Capture the cell that displays the provided text and extract its (x, y) central coordinate. 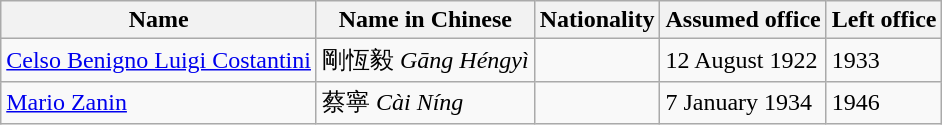
蔡寧 Cài Níng (425, 102)
Nationality (597, 20)
Celso Benigno Luigi Costantini (159, 60)
Name (159, 20)
Mario Zanin (159, 102)
Name in Chinese (425, 20)
Assumed office (743, 20)
1933 (884, 60)
7 January 1934 (743, 102)
12 August 1922 (743, 60)
1946 (884, 102)
剛恆毅 Gāng Héngyì (425, 60)
Left office (884, 20)
